Extract the [X, Y] coordinate from the center of the cell holding the provided text.  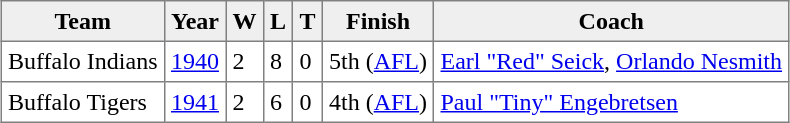
L [278, 21]
Earl "Red" Seick, Orlando Nesmith [612, 61]
1941 [195, 102]
W [245, 21]
Finish [378, 21]
6 [278, 102]
Year [195, 21]
Buffalo Tigers [82, 102]
T [308, 21]
4th (AFL) [378, 102]
Coach [612, 21]
8 [278, 61]
5th (AFL) [378, 61]
1940 [195, 61]
Paul "Tiny" Engebretsen [612, 102]
Team [82, 21]
Buffalo Indians [82, 61]
